From the cell containing the given text, extract its center point as (X, Y) coordinate. 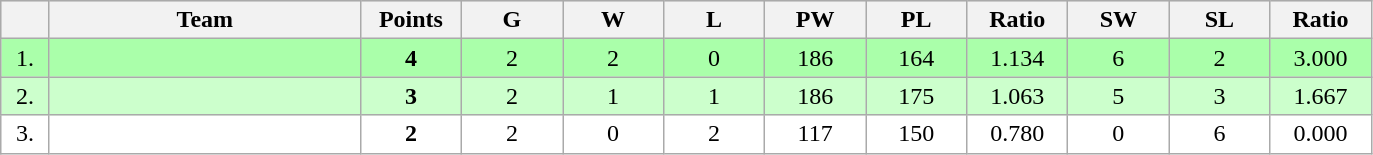
5 (1118, 96)
G (512, 20)
L (714, 20)
3.000 (1320, 58)
1.063 (1018, 96)
0.780 (1018, 134)
1. (26, 58)
164 (916, 58)
3. (26, 134)
117 (816, 134)
PW (816, 20)
SW (1118, 20)
W (612, 20)
1.667 (1320, 96)
2. (26, 96)
4 (410, 58)
SL (1220, 20)
Team (204, 20)
1.134 (1018, 58)
0.000 (1320, 134)
175 (916, 96)
PL (916, 20)
150 (916, 134)
Points (410, 20)
